Identify which cell holds the provided text, then report its (X, Y) central coordinate. 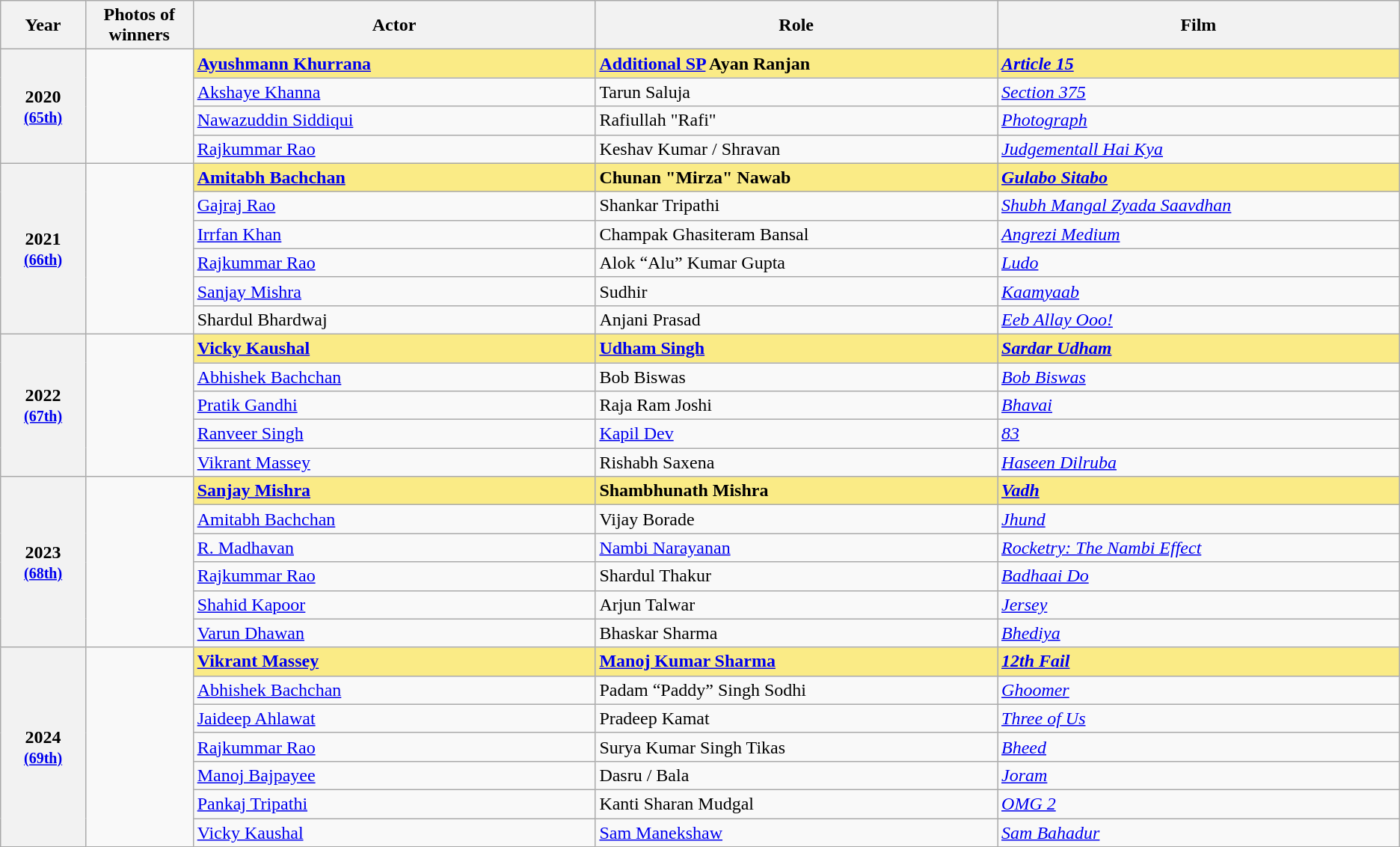
Anjani Prasad (796, 319)
Kapil Dev (796, 434)
Pankaj Tripathi (394, 804)
Chunan "Mirza" Nawab (796, 177)
Ludo (1199, 263)
Shardul Bhardwaj (394, 319)
Sudhir (796, 291)
Photograph (1199, 120)
OMG 2 (1199, 804)
Bhediya (1199, 633)
Tarun Saluja (796, 92)
83 (1199, 434)
Joram (1199, 775)
Shubh Mangal Zyada Saavdhan (1199, 206)
Shardul Thakur (796, 576)
Angrezi Medium (1199, 234)
Role (796, 25)
Shambhunath Mishra (796, 491)
Manoj Bajpayee (394, 775)
Three of Us (1199, 718)
Gulabo Sitabo (1199, 177)
2023 (68th) (43, 562)
Haseen Dilruba (1199, 462)
Alok “Alu” Kumar Gupta (796, 263)
Bheed (1199, 747)
Article 15 (1199, 64)
Additional SP Ayan Ranjan (796, 64)
Rishabh Saxena (796, 462)
Nambi Narayanan (796, 548)
Bhaskar Sharma (796, 633)
Year (43, 25)
Champak Ghasiteram Bansal (796, 234)
Manoj Kumar Sharma (796, 661)
Ayushmann Khurrana (394, 64)
Jersey (1199, 605)
Keshav Kumar / Shravan (796, 149)
Ranveer Singh (394, 434)
Arjun Talwar (796, 605)
Padam “Paddy” Singh Sodhi (796, 690)
Surya Kumar Singh Tikas (796, 747)
Jhund (1199, 519)
Pratik Gandhi (394, 406)
Sardar Udham (1199, 348)
Ghoomer (1199, 690)
Sam Manekshaw (796, 833)
Raja Ram Joshi (796, 406)
12th Fail (1199, 661)
Eeb Allay Ooo! (1199, 319)
Pradeep Kamat (796, 718)
Kanti Sharan Mudgal (796, 804)
Kaamyaab (1199, 291)
Gajraj Rao (394, 206)
Film (1199, 25)
Actor (394, 25)
Udham Singh (796, 348)
2020 (65th) (43, 106)
Photos of winners (139, 25)
Nawazuddin Siddiqui (394, 120)
Badhaai Do (1199, 576)
2024 (69th) (43, 747)
Section 375 (1199, 92)
R. Madhavan (394, 548)
Shahid Kapoor (394, 605)
Varun Dhawan (394, 633)
Dasru / Bala (796, 775)
Akshaye Khanna (394, 92)
Bhavai (1199, 406)
Irrfan Khan (394, 234)
Jaideep Ahlawat (394, 718)
Rocketry: The Nambi Effect (1199, 548)
2022 (67th) (43, 405)
Shankar Tripathi (796, 206)
Sam Bahadur (1199, 833)
Vadh (1199, 491)
2021 (66th) (43, 248)
Rafiullah "Rafi" (796, 120)
Judgementall Hai Kya (1199, 149)
Vijay Borade (796, 519)
